Locate the cell with the specified text and output its (X, Y) center coordinate. 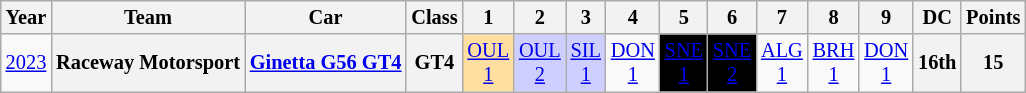
ALG1 (782, 63)
Class (434, 17)
Points (993, 17)
Car (326, 17)
7 (782, 17)
Ginetta G56 GT4 (326, 63)
SNE2 (732, 63)
8 (834, 17)
5 (684, 17)
3 (586, 17)
6 (732, 17)
1 (488, 17)
Team (148, 17)
GT4 (434, 63)
Year (26, 17)
2023 (26, 63)
2 (540, 17)
Raceway Motorsport (148, 63)
9 (886, 17)
OUL1 (488, 63)
DC (937, 17)
SNE1 (684, 63)
15 (993, 63)
SIL1 (586, 63)
4 (633, 17)
16th (937, 63)
BRH1 (834, 63)
OUL2 (540, 63)
